Detect which cell encompasses the target text, then output its (X, Y) center coordinate. 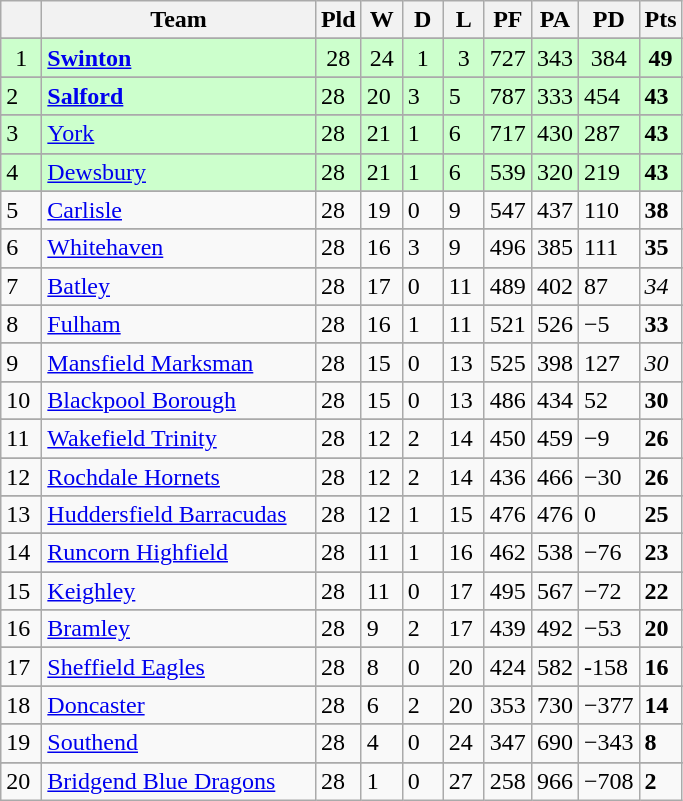
Rochdale Hornets (179, 477)
434 (554, 400)
−377 (608, 705)
521 (508, 324)
730 (554, 705)
Huddersfield Barracudas (179, 515)
430 (554, 134)
York (179, 134)
454 (608, 96)
495 (508, 591)
Pts (660, 20)
−76 (608, 553)
52 (608, 400)
Keighley (179, 591)
Team (179, 20)
Dewsbury (179, 172)
717 (508, 134)
Blackpool Borough (179, 400)
PD (608, 20)
450 (508, 438)
Wakefield Trinity (179, 438)
34 (660, 286)
Sheffield Eagles (179, 667)
Salford (179, 96)
−708 (608, 781)
347 (508, 743)
219 (608, 172)
-158 (608, 667)
320 (554, 172)
398 (554, 362)
10 (22, 400)
Bramley (179, 629)
49 (660, 58)
787 (508, 96)
23 (660, 553)
439 (508, 629)
18 (22, 705)
547 (508, 210)
966 (554, 781)
Swinton (179, 58)
466 (554, 477)
333 (554, 96)
437 (554, 210)
459 (554, 438)
35 (660, 248)
Runcorn Highfield (179, 553)
111 (608, 248)
462 (508, 553)
−5 (608, 324)
D (422, 20)
486 (508, 400)
539 (508, 172)
Mansfield Marksman (179, 362)
−9 (608, 438)
38 (660, 210)
287 (608, 134)
Batley (179, 286)
−53 (608, 629)
690 (554, 743)
Doncaster (179, 705)
384 (608, 58)
87 (608, 286)
567 (554, 591)
727 (508, 58)
526 (554, 324)
402 (554, 286)
496 (508, 248)
Fulham (179, 324)
Carlisle (179, 210)
L (464, 20)
33 (660, 324)
538 (554, 553)
7 (22, 286)
343 (554, 58)
Pld (338, 20)
−343 (608, 743)
−72 (608, 591)
PA (554, 20)
582 (554, 667)
W (382, 20)
22 (660, 591)
PF (508, 20)
424 (508, 667)
25 (660, 515)
258 (508, 781)
385 (554, 248)
110 (608, 210)
Whitehaven (179, 248)
−30 (608, 477)
353 (508, 705)
525 (508, 362)
127 (608, 362)
436 (508, 477)
27 (464, 781)
Southend (179, 743)
492 (554, 629)
489 (508, 286)
Bridgend Blue Dragons (179, 781)
